Extract the [X, Y] coordinate from the center of the cell holding the provided text.  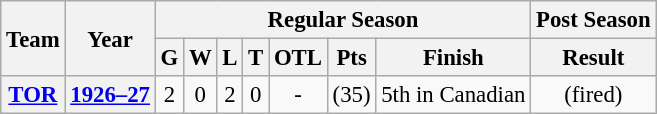
Finish [454, 58]
(35) [352, 95]
1926–27 [110, 95]
Team [33, 38]
- [298, 95]
Post Season [594, 20]
(fired) [594, 95]
TOR [33, 95]
Result [594, 58]
OTL [298, 58]
L [230, 58]
Year [110, 38]
G [169, 58]
Pts [352, 58]
W [200, 58]
T [256, 58]
5th in Canadian [454, 95]
Regular Season [342, 20]
